Identify which cell holds the provided text, then report its [x, y] central coordinate. 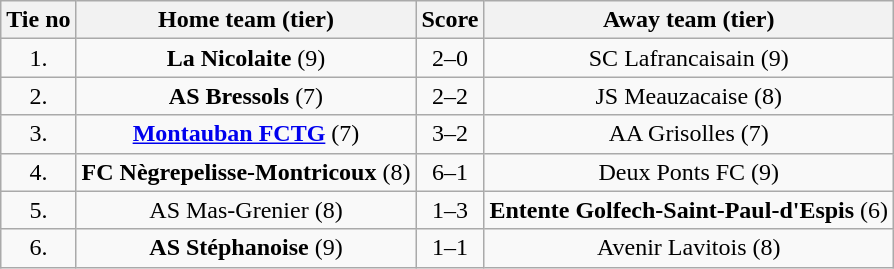
Deux Ponts FC (9) [689, 172]
SC Lafrancaisain (9) [689, 58]
JS Meauzacaise (8) [689, 96]
AS Stéphanoise (9) [246, 248]
FC Nègrepelisse-Montricoux (8) [246, 172]
Entente Golfech-Saint-Paul-d'Espis (6) [689, 210]
Away team (tier) [689, 20]
6–1 [450, 172]
2–2 [450, 96]
2. [38, 96]
AS Bressols (7) [246, 96]
1. [38, 58]
1–3 [450, 210]
2–0 [450, 58]
Avenir Lavitois (8) [689, 248]
4. [38, 172]
Tie no [38, 20]
AA Grisolles (7) [689, 134]
AS Mas-Grenier (8) [246, 210]
3–2 [450, 134]
3. [38, 134]
Montauban FCTG (7) [246, 134]
La Nicolaite (9) [246, 58]
5. [38, 210]
Home team (tier) [246, 20]
6. [38, 248]
Score [450, 20]
1–1 [450, 248]
